Find where the given text appears and provide that cell's center as (X, Y) coordinate. 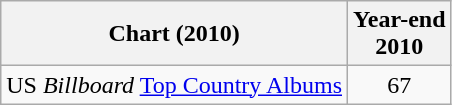
Chart (2010) (174, 34)
US Billboard Top Country Albums (174, 85)
67 (400, 85)
Year-end2010 (400, 34)
